Search for the cell housing the specified text and yield its (X, Y) center coordinate. 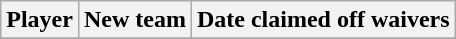
Player (40, 20)
Date claimed off waivers (323, 20)
New team (134, 20)
